For the text-containing cell, return its midpoint in (X, Y) coordinate format. 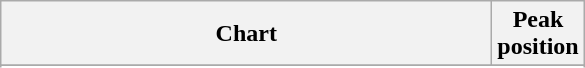
Peakposition (538, 34)
Chart (246, 34)
